From the cell containing the given text, extract its center point as [X, Y] coordinate. 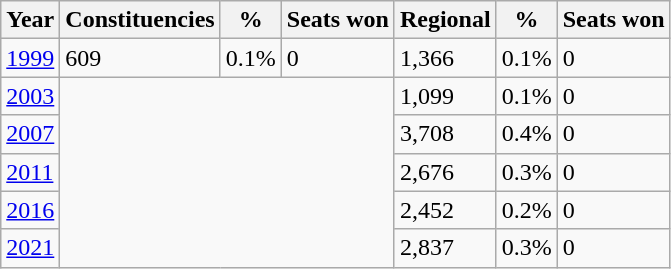
Constituencies [140, 20]
Year [30, 20]
2007 [30, 134]
2021 [30, 248]
3,708 [445, 134]
Regional [445, 20]
0.2% [526, 210]
609 [140, 58]
2011 [30, 172]
2003 [30, 96]
2,452 [445, 210]
2,837 [445, 248]
1999 [30, 58]
2,676 [445, 172]
1,099 [445, 96]
1,366 [445, 58]
0.4% [526, 134]
2016 [30, 210]
